Return the [X, Y] coordinate for the center point of the cell that contains the specified text.  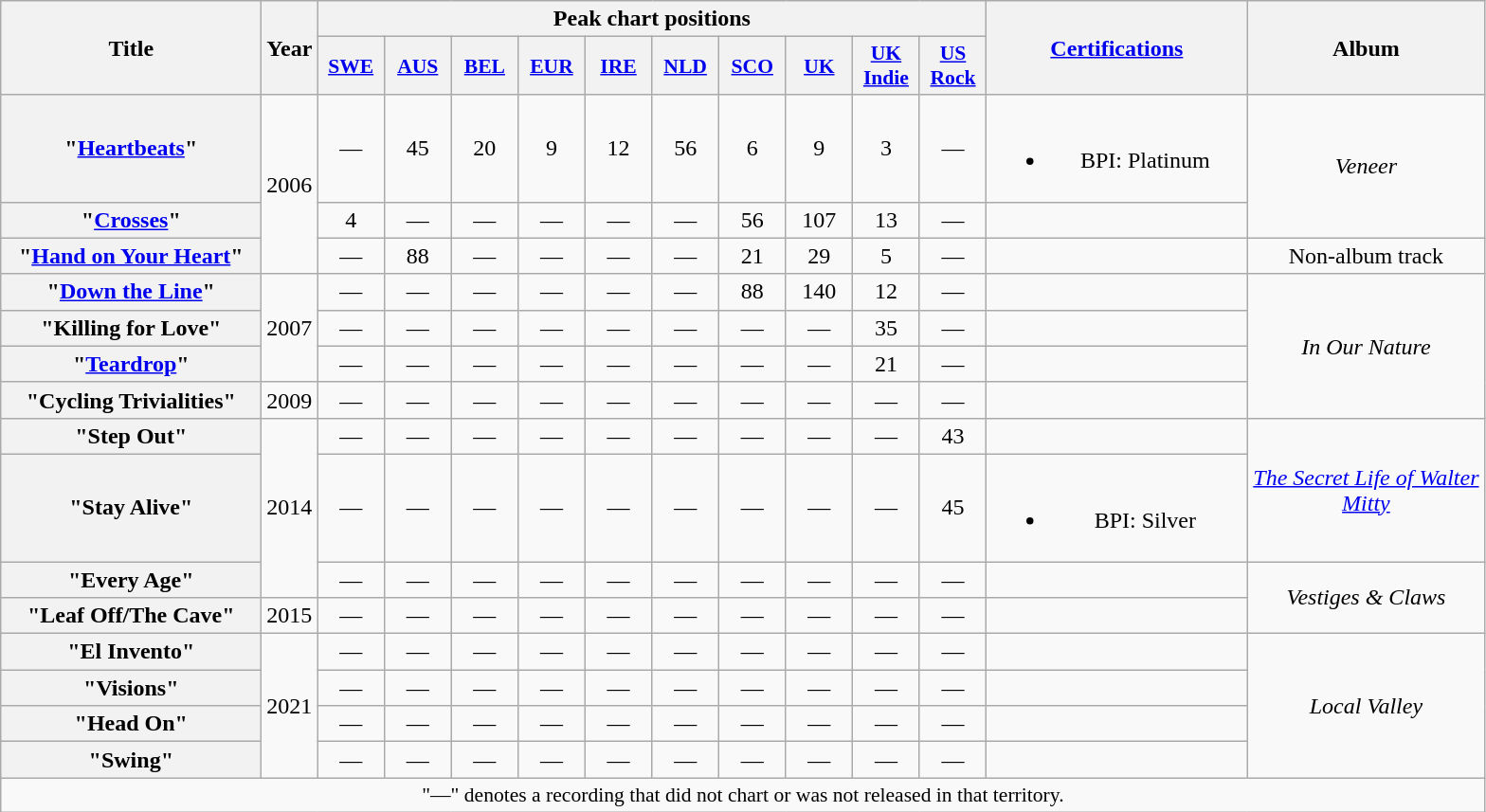
"Heartbeats" [131, 148]
SCO [752, 66]
"Teardrop" [131, 364]
EUR [552, 66]
IRE [618, 66]
UKIndie [887, 66]
Album [1367, 47]
USRock [953, 66]
107 [819, 220]
"El Invento" [131, 652]
"Swing" [131, 760]
The Secret Life of Walter Mitty [1367, 489]
43 [953, 436]
6 [752, 148]
2009 [290, 400]
"Step Out" [131, 436]
In Our Nature [1367, 346]
"Visions" [131, 688]
2007 [290, 328]
2015 [290, 616]
UK [819, 66]
SWE [351, 66]
NLD [686, 66]
13 [887, 220]
4 [351, 220]
2014 [290, 508]
"Hand on Your Heart" [131, 256]
Non-album track [1367, 256]
20 [485, 148]
"Stay Alive" [131, 508]
"Down the Line" [131, 292]
2021 [290, 706]
Certifications [1116, 47]
"Cycling Trivialities" [131, 400]
BEL [485, 66]
Local Valley [1367, 706]
3 [887, 148]
140 [819, 292]
Vestiges & Claws [1367, 597]
"Killing for Love" [131, 328]
Veneer [1367, 167]
"Crosses" [131, 220]
Year [290, 47]
2006 [290, 184]
5 [887, 256]
BPI: Silver [1116, 508]
"Leaf Off/The Cave" [131, 616]
Title [131, 47]
BPI: Platinum [1116, 148]
29 [819, 256]
35 [887, 328]
"—" denotes a recording that did not chart or was not released in that territory. [743, 795]
AUS [417, 66]
Peak chart positions [652, 19]
"Head On" [131, 724]
"Every Age" [131, 579]
